Extract the [X, Y] coordinate from the center of the cell holding the provided text.  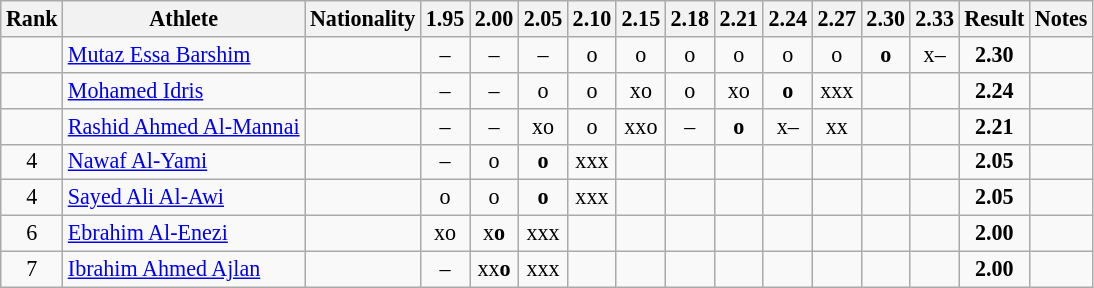
Mutaz Essa Barshim [184, 54]
Result [994, 18]
Notes [1062, 18]
2.15 [640, 18]
1.95 [446, 18]
2.27 [836, 18]
2.33 [934, 18]
xx [836, 126]
Ibrahim Ahmed Ajlan [184, 269]
Rank [32, 18]
Sayed Ali Al-Awi [184, 198]
Athlete [184, 18]
6 [32, 233]
Nationality [363, 18]
Mohamed Idris [184, 90]
7 [32, 269]
Ebrahim Al-Enezi [184, 233]
2.18 [690, 18]
2.10 [592, 18]
Rashid Ahmed Al-Mannai [184, 126]
Nawaf Al-Yami [184, 162]
